Scan for the cell matching the given text and deliver its (X, Y) coordinate at center. 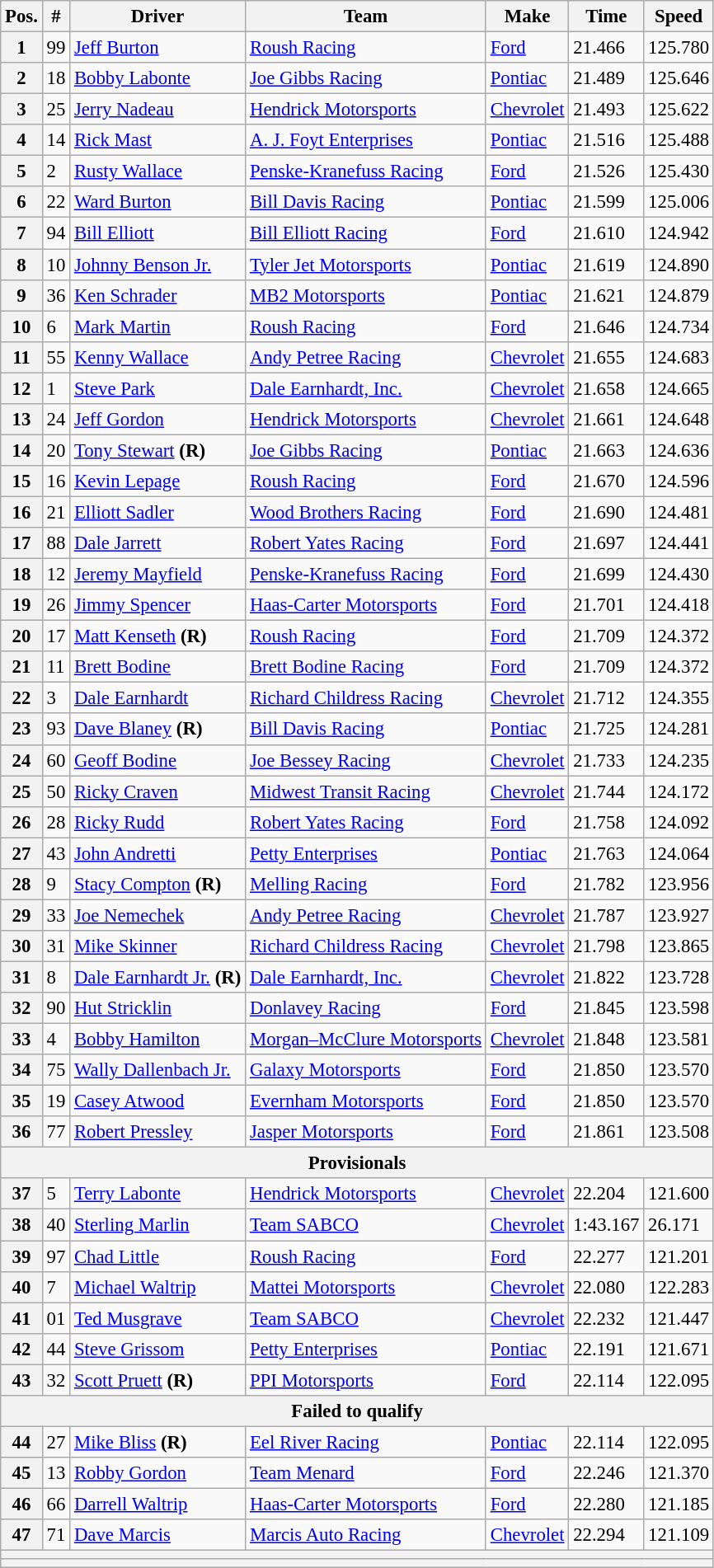
Kenny Wallace (158, 357)
41 (21, 1318)
Johnny Benson Jr. (158, 265)
124.235 (679, 760)
Team (366, 16)
124.092 (679, 822)
Dale Earnhardt (158, 698)
21.798 (607, 946)
# (56, 16)
A. J. Foyt Enterprises (366, 140)
21.599 (607, 202)
37 (21, 1195)
21.733 (607, 760)
21.744 (607, 791)
21.699 (607, 575)
Scott Pruett (R) (158, 1380)
124.596 (679, 481)
88 (56, 543)
124.355 (679, 698)
Wood Brothers Racing (366, 512)
John Andretti (158, 853)
55 (56, 357)
1:43.167 (607, 1225)
124.942 (679, 233)
125.622 (679, 110)
Ken Schrader (158, 295)
21.845 (607, 1008)
Bobby Hamilton (158, 1040)
Evernham Motorsports (366, 1101)
Joe Bessey Racing (366, 760)
15 (21, 481)
21.619 (607, 265)
21.646 (607, 326)
Casey Atwood (158, 1101)
Elliott Sadler (158, 512)
Robert Pressley (158, 1132)
121.185 (679, 1504)
Dave Marcis (158, 1535)
22.204 (607, 1195)
Brett Bodine Racing (366, 667)
21.493 (607, 110)
124.683 (679, 357)
123.956 (679, 885)
124.890 (679, 265)
Driver (158, 16)
22.246 (607, 1473)
123.581 (679, 1040)
Jeremy Mayfield (158, 575)
30 (21, 946)
Steve Grissom (158, 1349)
21.690 (607, 512)
124.281 (679, 730)
75 (56, 1070)
21.610 (607, 233)
71 (56, 1535)
125.488 (679, 140)
Dale Earnhardt Jr. (R) (158, 977)
124.441 (679, 543)
21.701 (607, 605)
21.661 (607, 420)
122.283 (679, 1287)
21.763 (607, 853)
46 (21, 1504)
66 (56, 1504)
Stacy Compton (R) (158, 885)
21.848 (607, 1040)
Matt Kenseth (R) (158, 636)
Wally Dallenbach Jr. (158, 1070)
Donlavey Racing (366, 1008)
01 (56, 1318)
93 (56, 730)
Chad Little (158, 1256)
22.277 (607, 1256)
Jeff Gordon (158, 420)
Robby Gordon (158, 1473)
Ted Musgrave (158, 1318)
124.418 (679, 605)
21.697 (607, 543)
21.489 (607, 78)
22.080 (607, 1287)
21.663 (607, 450)
121.671 (679, 1349)
Tony Stewart (R) (158, 450)
22.191 (607, 1349)
Mike Skinner (158, 946)
Ricky Rudd (158, 822)
Mattei Motorsports (366, 1287)
Jeff Burton (158, 48)
Tyler Jet Motorsports (366, 265)
121.109 (679, 1535)
22.294 (607, 1535)
125.430 (679, 171)
21.782 (607, 885)
124.879 (679, 295)
125.646 (679, 78)
Bill Elliott Racing (366, 233)
Mike Bliss (R) (158, 1442)
124.064 (679, 853)
Bobby Labonte (158, 78)
Ricky Craven (158, 791)
Hut Stricklin (158, 1008)
22.280 (607, 1504)
MB2 Motorsports (366, 295)
124.665 (679, 388)
21.712 (607, 698)
Make (527, 16)
77 (56, 1132)
Provisionals (358, 1163)
Brett Bodine (158, 667)
42 (21, 1349)
21.621 (607, 295)
Galaxy Motorsports (366, 1070)
22.232 (607, 1318)
45 (21, 1473)
21.670 (607, 481)
PPI Motorsports (366, 1380)
Midwest Transit Racing (366, 791)
123.865 (679, 946)
Speed (679, 16)
123.508 (679, 1132)
Rusty Wallace (158, 171)
21.658 (607, 388)
Steve Park (158, 388)
Pos. (21, 16)
21.861 (607, 1132)
Terry Labonte (158, 1195)
26.171 (679, 1225)
99 (56, 48)
124.734 (679, 326)
123.927 (679, 915)
34 (21, 1070)
Time (607, 16)
Jimmy Spencer (158, 605)
125.006 (679, 202)
35 (21, 1101)
121.201 (679, 1256)
21.516 (607, 140)
124.636 (679, 450)
21.822 (607, 977)
121.370 (679, 1473)
94 (56, 233)
121.447 (679, 1318)
97 (56, 1256)
21.787 (607, 915)
Geoff Bodine (158, 760)
Dale Jarrett (158, 543)
124.648 (679, 420)
90 (56, 1008)
23 (21, 730)
Dave Blaney (R) (158, 730)
Rick Mast (158, 140)
124.481 (679, 512)
Jerry Nadeau (158, 110)
Jasper Motorsports (366, 1132)
121.600 (679, 1195)
Melling Racing (366, 885)
Darrell Waltrip (158, 1504)
Kevin Lepage (158, 481)
39 (21, 1256)
Bill Elliott (158, 233)
21.526 (607, 171)
21.725 (607, 730)
123.728 (679, 977)
Eel River Racing (366, 1442)
Marcis Auto Racing (366, 1535)
47 (21, 1535)
21.466 (607, 48)
Ward Burton (158, 202)
Team Menard (366, 1473)
Failed to qualify (358, 1411)
50 (56, 791)
124.172 (679, 791)
21.758 (607, 822)
124.430 (679, 575)
Sterling Marlin (158, 1225)
21.655 (607, 357)
60 (56, 760)
Morgan–McClure Motorsports (366, 1040)
Joe Nemechek (158, 915)
38 (21, 1225)
123.598 (679, 1008)
125.780 (679, 48)
Michael Waltrip (158, 1287)
29 (21, 915)
Mark Martin (158, 326)
